For the text-containing cell, return its midpoint in [x, y] coordinate format. 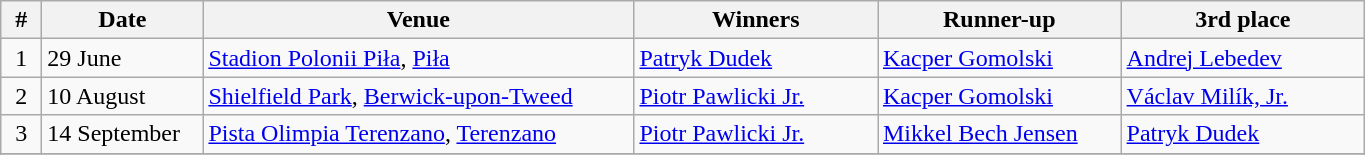
3 [22, 134]
Winners [756, 20]
# [22, 20]
14 September [122, 134]
Venue [418, 20]
1 [22, 58]
Runner-up [1000, 20]
Václav Milík, Jr. [1243, 96]
10 August [122, 96]
Stadion Polonii Piła, Piła [418, 58]
3rd place [1243, 20]
Shielfield Park, Berwick-upon-Tweed [418, 96]
Pista Olimpia Terenzano, Terenzano [418, 134]
Mikkel Bech Jensen [1000, 134]
2 [22, 96]
29 June [122, 58]
Andrej Lebedev [1243, 58]
Date [122, 20]
